Determine the (X, Y) coordinate at the center of the cell enclosing the given text.  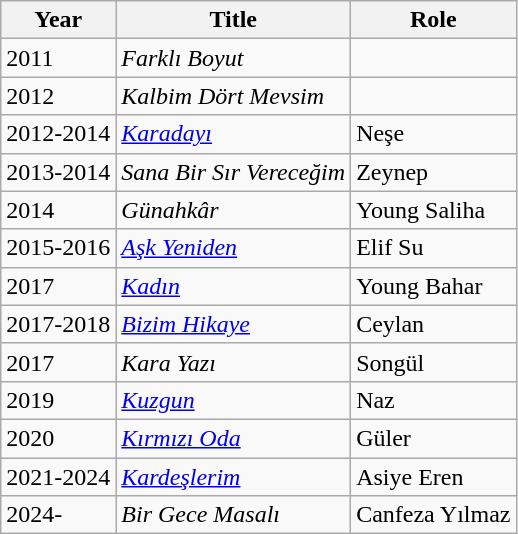
2012 (58, 96)
Kalbim Dört Mevsim (234, 96)
Günahkâr (234, 210)
Neşe (434, 134)
2014 (58, 210)
2012-2014 (58, 134)
2024- (58, 515)
Kuzgun (234, 400)
Farklı Boyut (234, 58)
Young Saliha (434, 210)
Canfeza Yılmaz (434, 515)
2017-2018 (58, 324)
Bizim Hikaye (234, 324)
2021-2024 (58, 477)
Kadın (234, 286)
Ceylan (434, 324)
Kara Yazı (234, 362)
Karadayı (234, 134)
Güler (434, 438)
Naz (434, 400)
2013-2014 (58, 172)
Bir Gece Masalı (234, 515)
Kırmızı Oda (234, 438)
Role (434, 20)
Sana Bir Sır Vereceğim (234, 172)
Asiye Eren (434, 477)
Year (58, 20)
Young Bahar (434, 286)
2015-2016 (58, 248)
Songül (434, 362)
Kardeşlerim (234, 477)
Elif Su (434, 248)
Zeynep (434, 172)
2011 (58, 58)
2019 (58, 400)
Title (234, 20)
2020 (58, 438)
Aşk Yeniden (234, 248)
